Search for the cell housing the specified text and yield its [x, y] center coordinate. 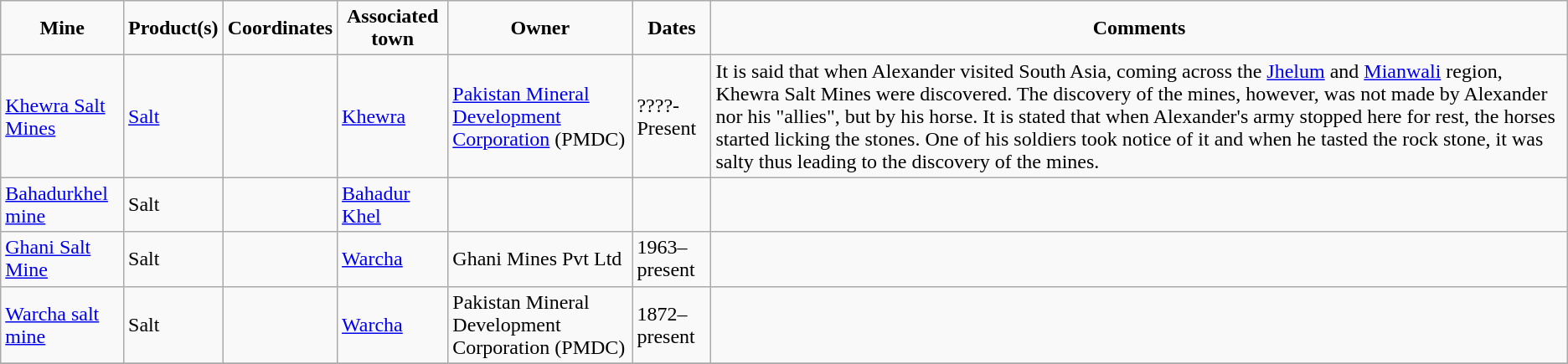
1872–present [672, 325]
Dates [672, 28]
????-Present [672, 116]
Comments [1139, 28]
1963–present [672, 259]
Warcha salt mine [62, 325]
Associated town [393, 28]
Owner [540, 28]
Ghani Mines Pvt Ltd [540, 259]
Ghani Salt Mine [62, 259]
Bahadur Khel [393, 204]
Coordinates [280, 28]
Khewra Salt Mines [62, 116]
Khewra [393, 116]
Mine [62, 28]
Bahadurkhel mine [62, 204]
Product(s) [174, 28]
